Output the [X, Y] coordinate of the center of the cell containing the given text.  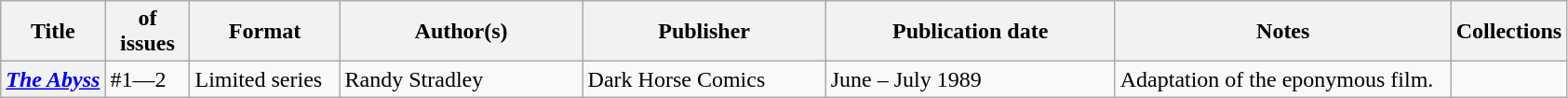
Publication date [970, 32]
Adaptation of the eponymous film. [1282, 79]
The Abyss [53, 79]
Title [53, 32]
June – July 1989 [970, 79]
Notes [1282, 32]
of issues [147, 32]
Publisher [704, 32]
Limited series [264, 79]
Author(s) [462, 32]
Dark Horse Comics [704, 79]
Collections [1508, 32]
Randy Stradley [462, 79]
#1—2 [147, 79]
Format [264, 32]
